Scan for the cell matching the given text and deliver its (X, Y) coordinate at center. 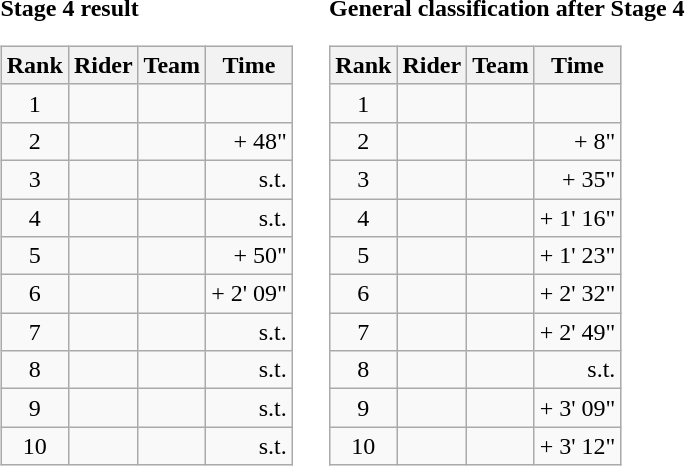
+ 3' 12" (578, 446)
+ 2' 49" (578, 332)
+ 1' 23" (578, 256)
+ 35" (578, 179)
+ 48" (250, 141)
+ 3' 09" (578, 408)
+ 50" (250, 256)
+ 2' 32" (578, 294)
+ 8" (578, 141)
+ 1' 16" (578, 217)
+ 2' 09" (250, 294)
